Determine the [x, y] coordinate at the center of the cell enclosing the given text.  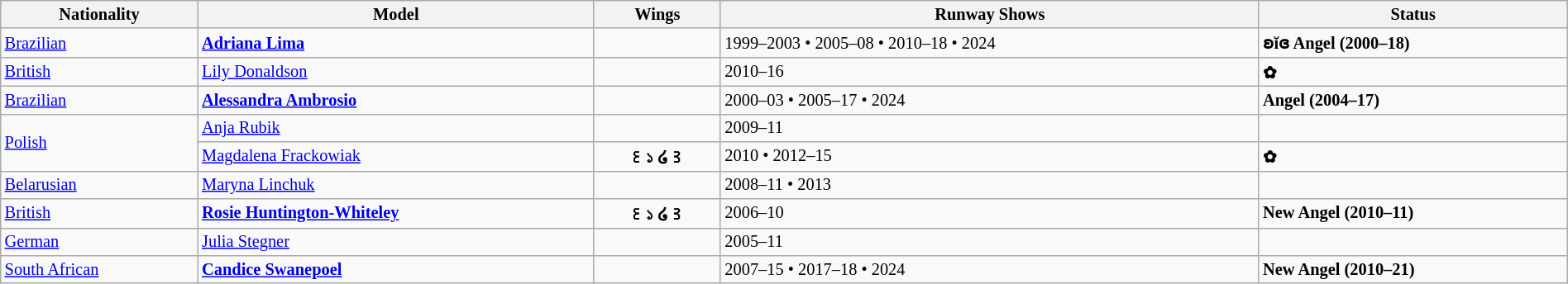
Anja Rubik [395, 128]
German [99, 242]
2010–16 [989, 71]
Angel (2004–17) [1413, 100]
2007–15 • 2017–18 • 2024 [989, 269]
2010 • 2012–15 [989, 157]
Alessandra Ambrosio [395, 100]
1999–2003 • 2005–08 • 2010–18 • 2024 [989, 43]
Nationality [99, 14]
New Angel (2010–11) [1413, 213]
Magdalena Frackowiak [395, 157]
Status [1413, 14]
Wings [657, 14]
Maryna Linchuk [395, 185]
Polish [99, 142]
2009–11 [989, 128]
South African [99, 269]
Lily Donaldson [395, 71]
2008–11 • 2013 [989, 185]
Runway Shows [989, 14]
2000–03 • 2005–17 • 2024 [989, 100]
Adriana Lima [395, 43]
2006–10 [989, 213]
2005–11 [989, 242]
New Angel (2010–21) [1413, 269]
Candice Swanepoel [395, 269]
Belarusian [99, 185]
Julia Stegner [395, 242]
Model [395, 14]
Rosie Huntington-Whiteley [395, 213]
ʚĭɞ Angel (2000–18) [1413, 43]
